Scan for the cell matching the given text and deliver its [x, y] coordinate at center. 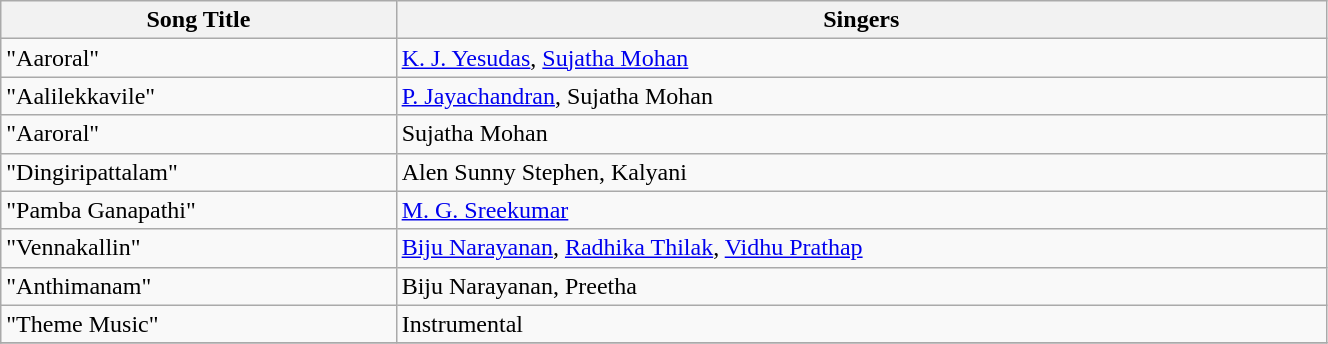
Biju Narayanan, Preetha [861, 286]
P. Jayachandran, Sujatha Mohan [861, 96]
"Aalilekkavile" [198, 96]
"Pamba Ganapathi" [198, 210]
Singers [861, 20]
Biju Narayanan, Radhika Thilak, Vidhu Prathap [861, 248]
Song Title [198, 20]
"Theme Music" [198, 324]
Instrumental [861, 324]
K. J. Yesudas, Sujatha Mohan [861, 58]
"Vennakallin" [198, 248]
M. G. Sreekumar [861, 210]
"Anthimanam" [198, 286]
Sujatha Mohan [861, 134]
"Dingiripattalam" [198, 172]
Alen Sunny Stephen, Kalyani [861, 172]
